Pinpoint the cell where the given text exists, returning its (X, Y) midpoint coordinate. 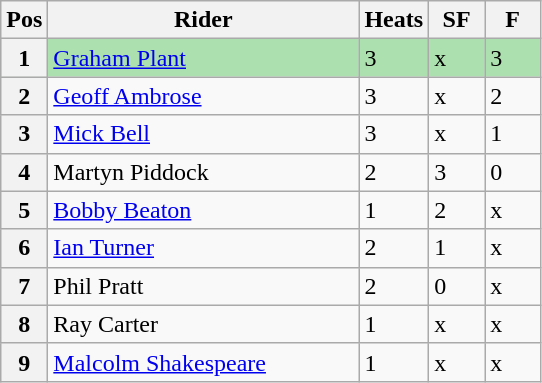
Bobby Beaton (204, 210)
Ian Turner (204, 248)
Pos (24, 20)
7 (24, 286)
4 (24, 172)
Mick Bell (204, 134)
9 (24, 362)
Ray Carter (204, 324)
5 (24, 210)
Martyn Piddock (204, 172)
8 (24, 324)
Rider (204, 20)
Graham Plant (204, 58)
SF (457, 20)
Phil Pratt (204, 286)
Geoff Ambrose (204, 96)
Malcolm Shakespeare (204, 362)
Heats (394, 20)
F (513, 20)
6 (24, 248)
